Determine the [X, Y] coordinate at the center of the cell enclosing the given text.  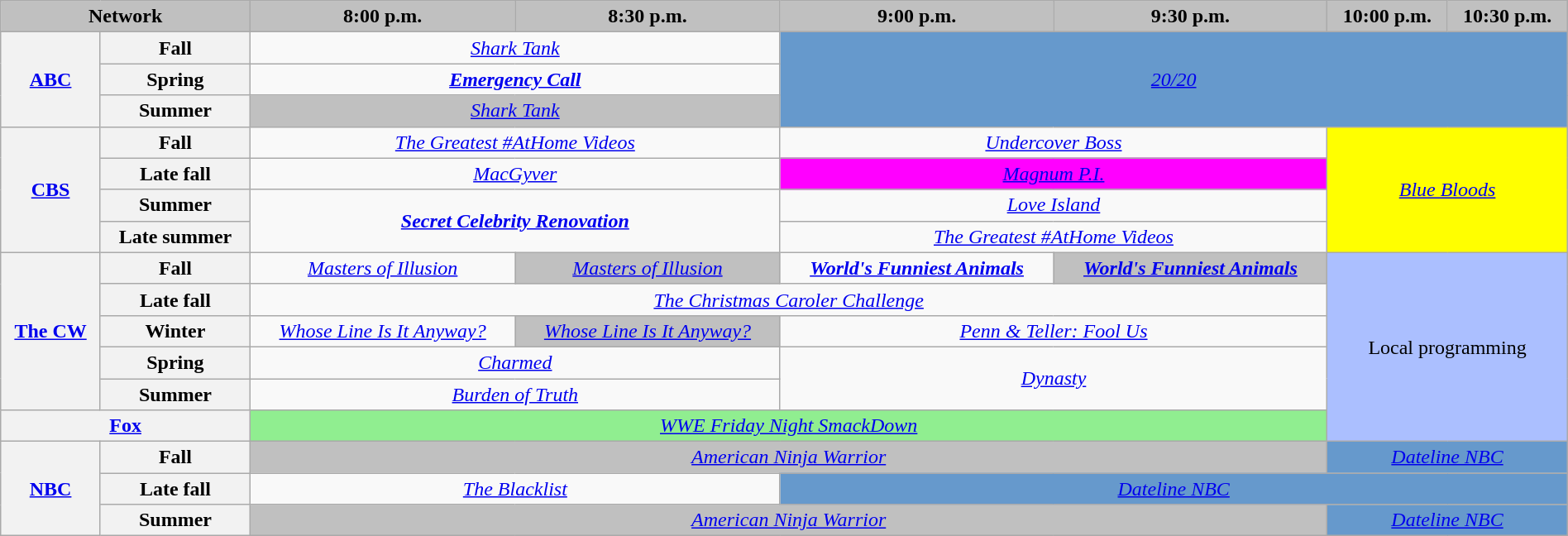
The Blacklist [516, 489]
9:00 p.m. [916, 17]
Magnum P.I. [1054, 174]
Blue Bloods [1447, 189]
The CW [51, 331]
Penn & Teller: Fool Us [1054, 331]
Undercover Boss [1054, 142]
Secret Celebrity Renovation [516, 221]
Network [126, 17]
8:30 p.m. [648, 17]
Late summer [175, 237]
9:30 p.m. [1191, 17]
WWE Friday Night SmackDown [789, 426]
Emergency Call [516, 79]
CBS [51, 189]
ABC [51, 79]
Dynasty [1054, 378]
Local programming [1447, 347]
Burden of Truth [516, 395]
Winter [175, 331]
Charmed [516, 362]
10:00 p.m. [1388, 17]
20/20 [1174, 79]
NBC [51, 489]
Love Island [1054, 205]
8:00 p.m. [383, 17]
MacGyver [516, 174]
The Christmas Caroler Challenge [789, 299]
10:30 p.m. [1507, 17]
Fox [126, 426]
